Scan for the cell matching the given text and deliver its [x, y] coordinate at center. 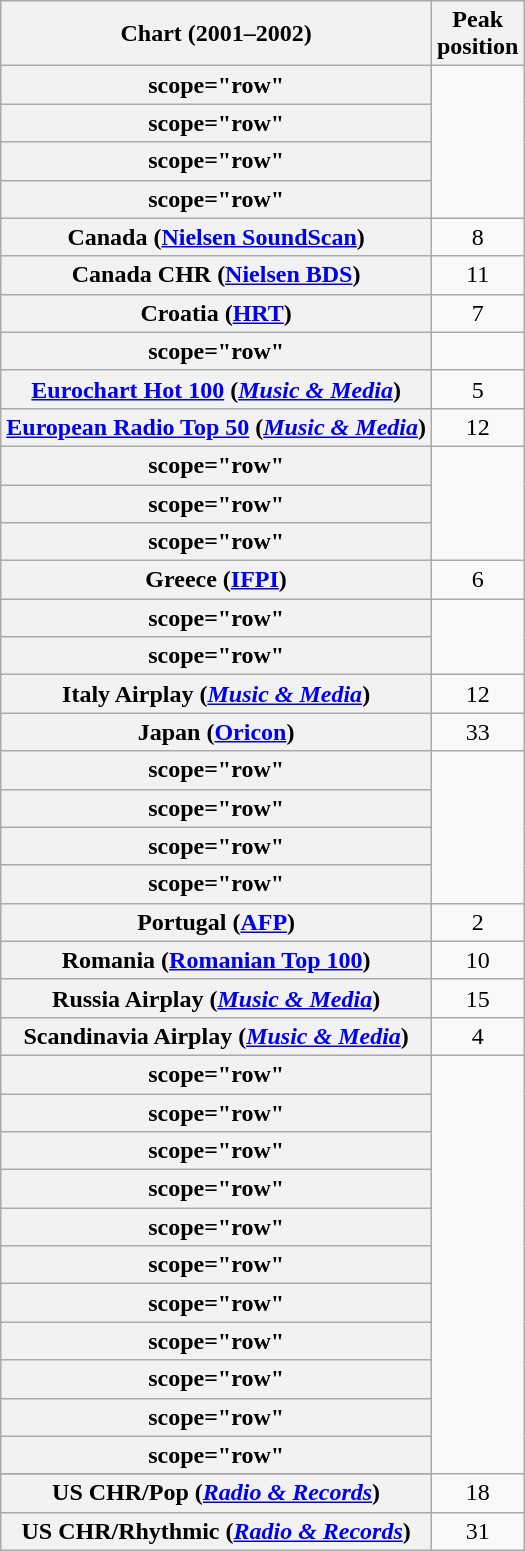
Russia Airplay (Music & Media) [216, 998]
2 [477, 922]
8 [477, 237]
US CHR/Rhythmic (Radio & Records) [216, 1531]
Greece (IFPI) [216, 580]
6 [477, 580]
Italy Airplay (Music & Media) [216, 694]
Croatia (HRT) [216, 313]
Portugal (AFP) [216, 922]
31 [477, 1531]
Eurochart Hot 100 (Music & Media) [216, 389]
Chart (2001–2002) [216, 34]
7 [477, 313]
10 [477, 960]
Canada CHR (Nielsen BDS) [216, 275]
4 [477, 1036]
11 [477, 275]
18 [477, 1493]
US CHR/Pop (Radio & Records) [216, 1493]
Canada (Nielsen SoundScan) [216, 237]
33 [477, 732]
Romania (Romanian Top 100) [216, 960]
European Radio Top 50 (Music & Media) [216, 427]
5 [477, 389]
Japan (Oricon) [216, 732]
Scandinavia Airplay (Music & Media) [216, 1036]
15 [477, 998]
Peakposition [477, 34]
